Detect which cell encompasses the target text, then output its [X, Y] center coordinate. 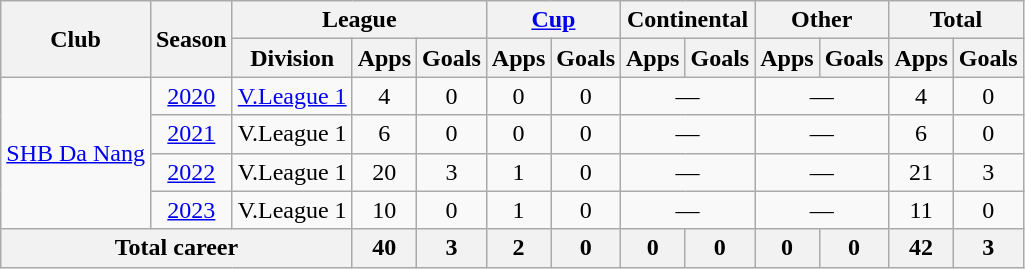
11 [921, 210]
Total career [176, 248]
2 [518, 248]
Continental [688, 20]
Cup [553, 20]
2023 [191, 210]
40 [384, 248]
2021 [191, 134]
Club [76, 39]
Season [191, 39]
SHB Da Nang [76, 153]
Division [292, 58]
Other [822, 20]
21 [921, 172]
10 [384, 210]
2020 [191, 96]
20 [384, 172]
League [359, 20]
42 [921, 248]
Total [956, 20]
2022 [191, 172]
